From the cell containing the given text, extract its center point as (X, Y) coordinate. 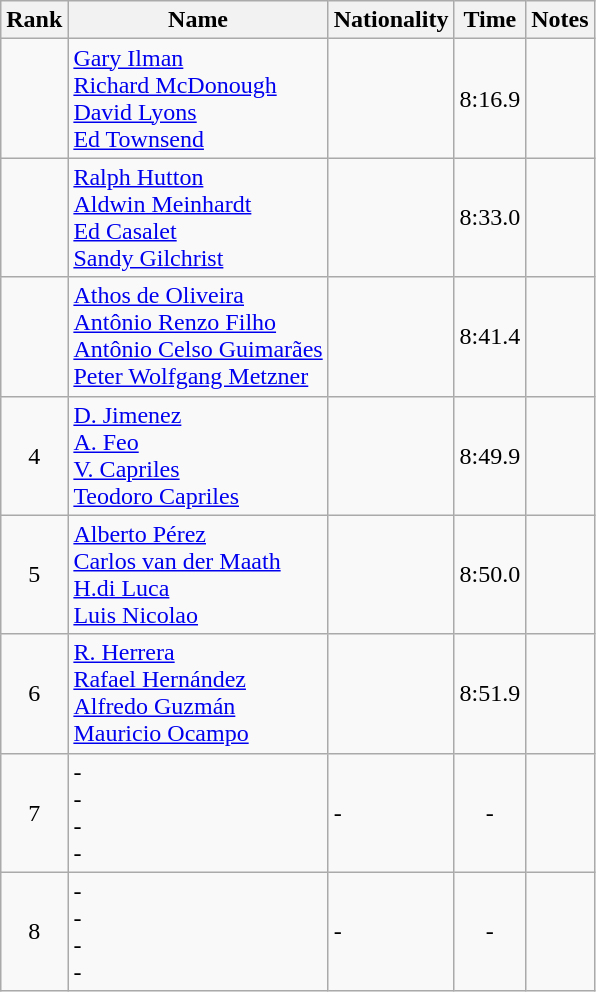
8:41.4 (490, 336)
Alberto Pérez Carlos van der Maath H.di Luca Luis Nicolao (198, 574)
4 (34, 456)
Athos de Oliveira Antônio Renzo Filho Antônio Celso Guimarães Peter Wolfgang Metzner (198, 336)
Nationality (391, 20)
5 (34, 574)
7 (34, 812)
D. Jimenez A. Feo V. Capriles Teodoro Capriles (198, 456)
8:51.9 (490, 694)
Rank (34, 20)
Ralph Hutton Aldwin Meinhardt Ed Casalet Sandy Gilchrist (198, 218)
Notes (560, 20)
Time (490, 20)
Gary Ilman Richard McDonough David Lyons Ed Townsend (198, 98)
8:50.0 (490, 574)
8:33.0 (490, 218)
R. Herrera Rafael Hernández Alfredo Guzmán Mauricio Ocampo (198, 694)
8:16.9 (490, 98)
6 (34, 694)
8 (34, 932)
Name (198, 20)
8:49.9 (490, 456)
